Determine the (X, Y) coordinate at the center of the cell enclosing the given text.  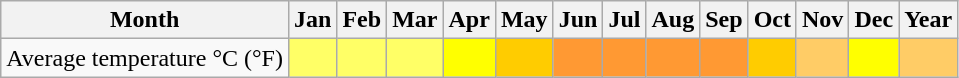
Mar (415, 20)
Month (145, 20)
Feb (362, 20)
May (524, 20)
Average temperature °C (°F) (145, 58)
Jul (624, 20)
Nov (822, 20)
Jun (578, 20)
Jan (312, 20)
Oct (772, 20)
Aug (673, 20)
Dec (874, 20)
Apr (469, 20)
Year (928, 20)
Sep (724, 20)
